Identify which cell holds the provided text, then report its (X, Y) central coordinate. 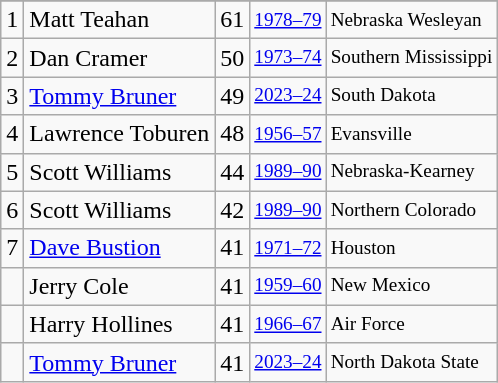
61 (232, 20)
7 (12, 248)
Harry Hollines (120, 324)
6 (12, 210)
Nebraska-Kearney (412, 172)
2 (12, 58)
1956–57 (288, 134)
Evansville (412, 134)
3 (12, 96)
Air Force (412, 324)
1978–79 (288, 20)
Houston (412, 248)
48 (232, 134)
Northern Colorado (412, 210)
1966–67 (288, 324)
1959–60 (288, 286)
5 (12, 172)
Lawrence Toburen (120, 134)
North Dakota State (412, 362)
Jerry Cole (120, 286)
42 (232, 210)
Matt Teahan (120, 20)
1971–72 (288, 248)
1 (12, 20)
Southern Mississippi (412, 58)
South Dakota (412, 96)
1973–74 (288, 58)
50 (232, 58)
New Mexico (412, 286)
Dan Cramer (120, 58)
Dave Bustion (120, 248)
Nebraska Wesleyan (412, 20)
49 (232, 96)
44 (232, 172)
4 (12, 134)
